From the cell containing the given text, extract its center point as [X, Y] coordinate. 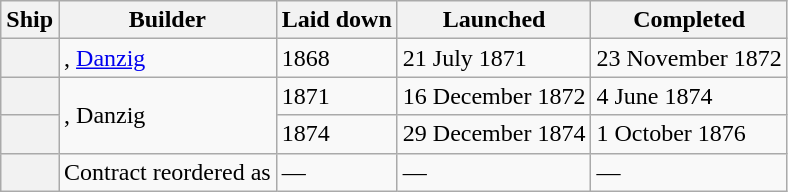
16 December 1872 [494, 96]
Ship [30, 20]
29 December 1874 [494, 134]
23 November 1872 [689, 58]
Completed [689, 20]
1871 [336, 96]
1868 [336, 58]
Launched [494, 20]
4 June 1874 [689, 96]
Builder [168, 20]
Contract reordered as [168, 172]
21 July 1871 [494, 58]
1874 [336, 134]
1 October 1876 [689, 134]
Laid down [336, 20]
